Identify which cell holds the provided text, then report its (X, Y) central coordinate. 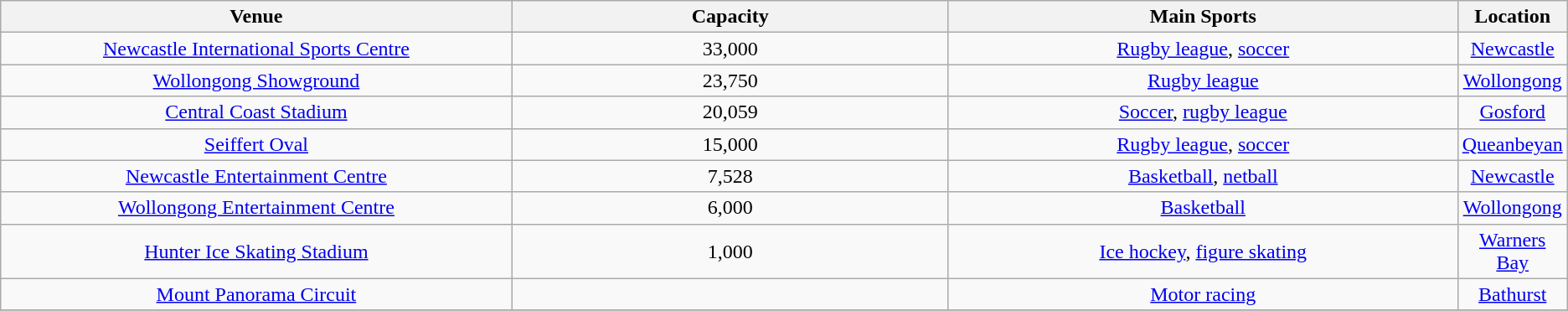
Wollongong Showground (256, 80)
7,528 (730, 176)
Location (1513, 17)
Hunter Ice Skating Stadium (256, 251)
15,000 (730, 144)
Bathurst (1513, 294)
6,000 (730, 208)
Gosford (1513, 112)
1,000 (730, 251)
Queanbeyan (1513, 144)
Seiffert Oval (256, 144)
Motor racing (1203, 294)
Soccer, rugby league (1203, 112)
Mount Panorama Circuit (256, 294)
Central Coast Stadium (256, 112)
Capacity (730, 17)
23,750 (730, 80)
Ice hockey, figure skating (1203, 251)
Basketball, netball (1203, 176)
Venue (256, 17)
33,000 (730, 49)
Main Sports (1203, 17)
Wollongong Entertainment Centre (256, 208)
Warners Bay (1513, 251)
Newcastle International Sports Centre (256, 49)
Rugby league (1203, 80)
Newcastle Entertainment Centre (256, 176)
Basketball (1203, 208)
20,059 (730, 112)
